Detect which cell encompasses the target text, then output its [x, y] center coordinate. 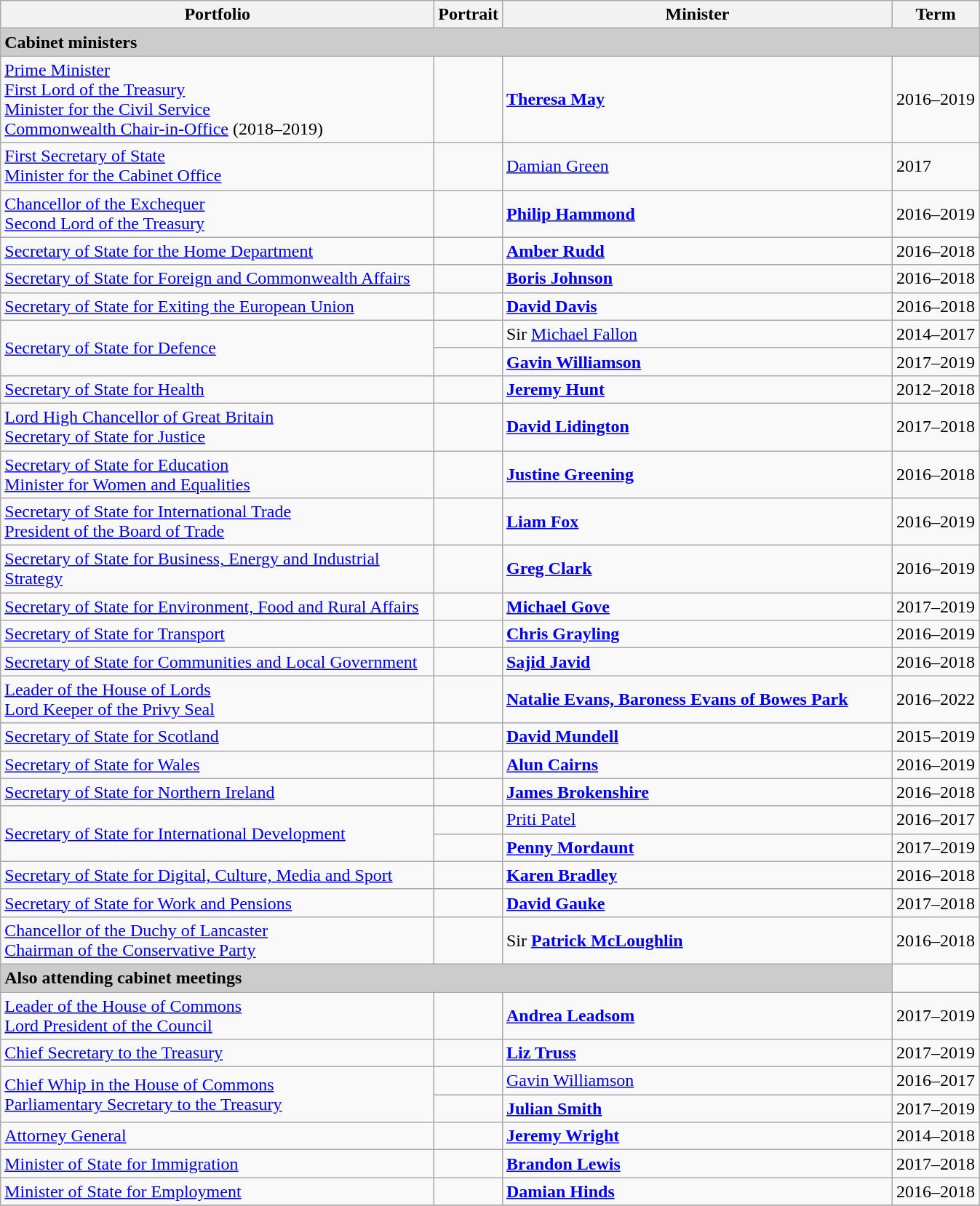
David Davis [697, 306]
Also attending cabinet meetings [447, 978]
Secretary of State for Work and Pensions [218, 903]
Secretary of State for Northern Ireland [218, 792]
Julian Smith [697, 1109]
Damian Hinds [697, 1191]
Boris Johnson [697, 279]
Theresa May [697, 99]
Andrea Leadsom [697, 1015]
Lord High Chancellor of Great BritainSecretary of State for Justice [218, 426]
Secretary of State for International TradePresident of the Board of Trade [218, 522]
Secretary of State for Communities and Local Government [218, 662]
Portrait [469, 15]
Penny Mordaunt [697, 847]
Chris Grayling [697, 634]
Sir Michael Fallon [697, 334]
Minister of State for Employment [218, 1191]
Term [936, 15]
Jeremy Hunt [697, 389]
Secretary of State for Environment, Food and Rural Affairs [218, 607]
Justine Greening [697, 474]
Secretary of State for the Home Department [218, 251]
Chief Secretary to the Treasury [218, 1053]
Secretary of State for Wales [218, 764]
2016–2022 [936, 700]
Secretary of State for Digital, Culture, Media and Sport [218, 875]
Minister [697, 15]
Portfolio [218, 15]
Leader of the House of LordsLord Keeper of the Privy Seal [218, 700]
Secretary of State for Transport [218, 634]
Natalie Evans, Baroness Evans of Bowes Park [697, 700]
Priti Patel [697, 820]
Liam Fox [697, 522]
Leader of the House of CommonsLord President of the Council [218, 1015]
Liz Truss [697, 1053]
Sir Patrick McLoughlin [697, 940]
2017 [936, 166]
Brandon Lewis [697, 1164]
Secretary of State for Scotland [218, 737]
Secretary of State for Health [218, 389]
Prime MinisterFirst Lord of the TreasuryMinister for the Civil ServiceCommonwealth Chair-in-Office (2018–2019) [218, 99]
Secretary of State for Exiting the European Union [218, 306]
First Secretary of StateMinister for the Cabinet Office [218, 166]
2014–2018 [936, 1136]
Chancellor of the ExchequerSecond Lord of the Treasury [218, 214]
David Mundell [697, 737]
Cabinet ministers [490, 42]
Attorney General [218, 1136]
2012–2018 [936, 389]
Philip Hammond [697, 214]
David Lidington [697, 426]
Secretary of State for Business, Energy and Industrial Strategy [218, 569]
Secretary of State for EducationMinister for Women and Equalities [218, 474]
Minister of State for Immigration [218, 1164]
James Brokenshire [697, 792]
David Gauke [697, 903]
Secretary of State for Foreign and Commonwealth Affairs [218, 279]
Alun Cairns [697, 764]
Sajid Javid [697, 662]
Chancellor of the Duchy of LancasterChairman of the Conservative Party [218, 940]
Greg Clark [697, 569]
Secretary of State for International Development [218, 834]
Secretary of State for Defence [218, 348]
Jeremy Wright [697, 1136]
Michael Gove [697, 607]
2014–2017 [936, 334]
Chief Whip in the House of CommonsParliamentary Secretary to the Treasury [218, 1095]
Amber Rudd [697, 251]
Damian Green [697, 166]
Karen Bradley [697, 875]
2015–2019 [936, 737]
